Determine the [X, Y] coordinate at the center of the cell enclosing the given text.  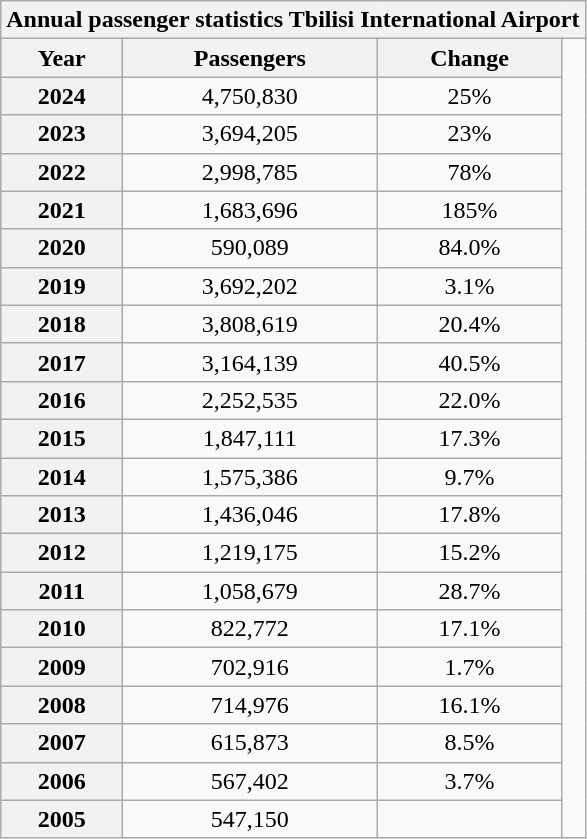
2015 [62, 438]
2023 [62, 134]
2021 [62, 210]
2017 [62, 362]
2016 [62, 400]
Change [470, 58]
547,150 [250, 819]
17.3% [470, 438]
3,808,619 [250, 324]
1,436,046 [250, 515]
2019 [62, 286]
84.0% [470, 248]
Year [62, 58]
2007 [62, 743]
615,873 [250, 743]
1,847,111 [250, 438]
2,998,785 [250, 172]
9.7% [470, 477]
2014 [62, 477]
17.1% [470, 629]
22.0% [470, 400]
Annual passenger statistics Tbilisi International Airport [293, 20]
3.7% [470, 781]
2011 [62, 591]
2,252,535 [250, 400]
16.1% [470, 705]
2018 [62, 324]
40.5% [470, 362]
2009 [62, 667]
185% [470, 210]
714,976 [250, 705]
20.4% [470, 324]
2020 [62, 248]
2006 [62, 781]
1,058,679 [250, 591]
702,916 [250, 667]
2008 [62, 705]
2024 [62, 96]
2005 [62, 819]
Passengers [250, 58]
2010 [62, 629]
822,772 [250, 629]
1,683,696 [250, 210]
3,164,139 [250, 362]
15.2% [470, 553]
590,089 [250, 248]
567,402 [250, 781]
17.8% [470, 515]
1,575,386 [250, 477]
8.5% [470, 743]
3,694,205 [250, 134]
2013 [62, 515]
4,750,830 [250, 96]
1.7% [470, 667]
3,692,202 [250, 286]
3.1% [470, 286]
28.7% [470, 591]
2012 [62, 553]
2022 [62, 172]
78% [470, 172]
25% [470, 96]
23% [470, 134]
1,219,175 [250, 553]
